From the cell containing the given text, extract its center point as (x, y) coordinate. 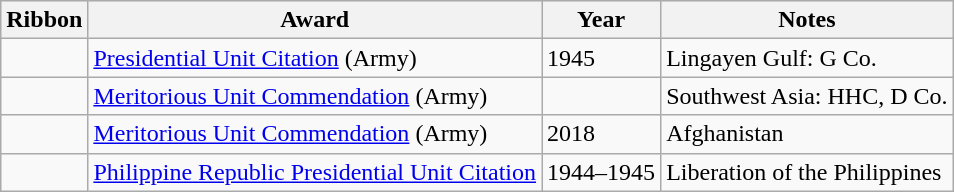
Philippine Republic Presidential Unit Citation (315, 172)
Notes (807, 20)
2018 (602, 134)
1945 (602, 58)
Liberation of the Philippines (807, 172)
Southwest Asia: HHC, D Co. (807, 96)
Lingayen Gulf: G Co. (807, 58)
Year (602, 20)
Award (315, 20)
Presidential Unit Citation (Army) (315, 58)
Ribbon (44, 20)
Afghanistan (807, 134)
1944–1945 (602, 172)
